Output the (X, Y) coordinate of the center of the cell containing the given text.  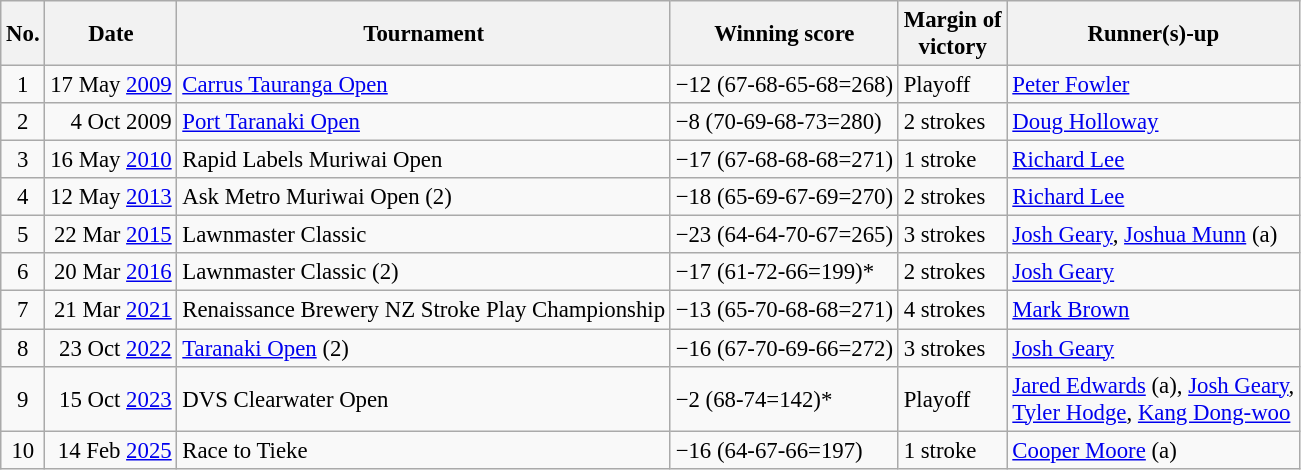
Winning score (784, 34)
9 (23, 398)
6 (23, 273)
Carrus Tauranga Open (424, 85)
Date (111, 34)
Mark Brown (1154, 310)
15 Oct 2023 (111, 398)
−8 (70-69-68-73=280) (784, 122)
4 strokes (952, 310)
Taranaki Open (2) (424, 348)
7 (23, 310)
Cooper Moore (a) (1154, 450)
−16 (64-67-66=197) (784, 450)
Doug Holloway (1154, 122)
4 Oct 2009 (111, 122)
22 Mar 2015 (111, 235)
Ask Metro Muriwai Open (2) (424, 197)
Peter Fowler (1154, 85)
DVS Clearwater Open (424, 398)
Josh Geary, Joshua Munn (a) (1154, 235)
−17 (61-72-66=199)* (784, 273)
10 (23, 450)
−16 (67-70-69-66=272) (784, 348)
Rapid Labels Muriwai Open (424, 160)
12 May 2013 (111, 197)
Lawnmaster Classic (2) (424, 273)
14 Feb 2025 (111, 450)
Jared Edwards (a), Josh Geary, Tyler Hodge, Kang Dong-woo (1154, 398)
8 (23, 348)
2 (23, 122)
−17 (67-68-68-68=271) (784, 160)
20 Mar 2016 (111, 273)
Runner(s)-up (1154, 34)
3 (23, 160)
17 May 2009 (111, 85)
Margin ofvictory (952, 34)
Port Taranaki Open (424, 122)
16 May 2010 (111, 160)
Race to Tieke (424, 450)
−2 (68-74=142)* (784, 398)
−23 (64-64-70-67=265) (784, 235)
No. (23, 34)
−13 (65-70-68-68=271) (784, 310)
21 Mar 2021 (111, 310)
23 Oct 2022 (111, 348)
4 (23, 197)
Renaissance Brewery NZ Stroke Play Championship (424, 310)
1 (23, 85)
Tournament (424, 34)
−18 (65-69-67-69=270) (784, 197)
Lawnmaster Classic (424, 235)
−12 (67-68-65-68=268) (784, 85)
5 (23, 235)
